Provide the (x, y) coordinate of the cell's center where the given text is located.  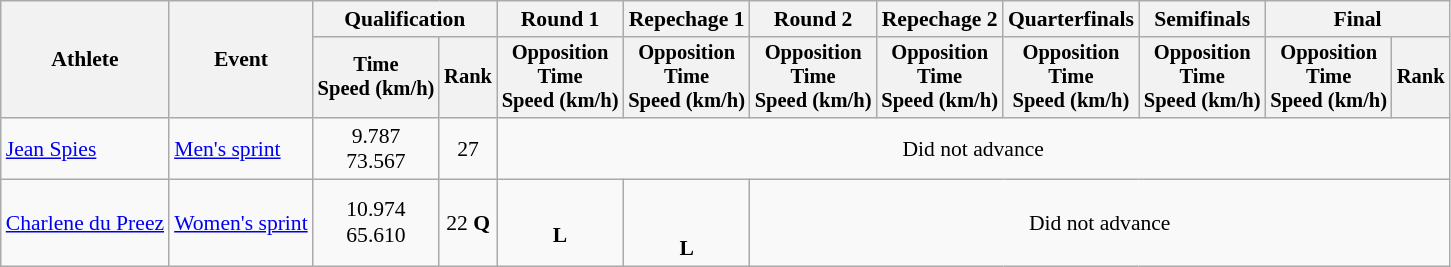
Repechage 1 (686, 19)
10.97465.610 (376, 224)
Quarterfinals (1071, 19)
Semifinals (1202, 19)
Jean Spies (85, 148)
Women's sprint (241, 224)
Round 1 (560, 19)
Repechage 2 (940, 19)
Round 2 (814, 19)
9.78773.567 (376, 148)
Men's sprint (241, 148)
Athlete (85, 60)
TimeSpeed (km/h) (376, 78)
27 (468, 148)
Final (1357, 19)
Event (241, 60)
Charlene du Preez (85, 224)
22 Q (468, 224)
Qualification (405, 19)
